Capture the cell that displays the provided text and extract its [X, Y] central coordinate. 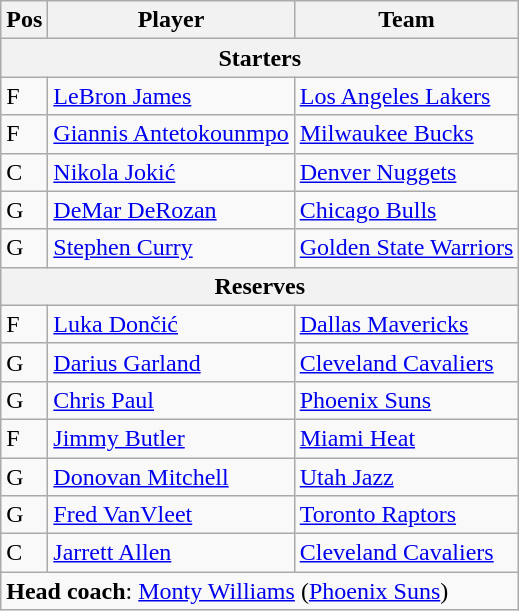
Nikola Jokić [171, 172]
LeBron James [171, 96]
Starters [260, 58]
Reserves [260, 286]
Los Angeles Lakers [406, 96]
Pos [24, 20]
Chicago Bulls [406, 210]
Fred VanVleet [171, 515]
Golden State Warriors [406, 248]
Milwaukee Bucks [406, 134]
Head coach: Monty Williams (Phoenix Suns) [260, 591]
DeMar DeRozan [171, 210]
Darius Garland [171, 362]
Giannis Antetokounmpo [171, 134]
Donovan Mitchell [171, 477]
Luka Dončić [171, 324]
Stephen Curry [171, 248]
Team [406, 20]
Toronto Raptors [406, 515]
Dallas Mavericks [406, 324]
Jarrett Allen [171, 553]
Utah Jazz [406, 477]
Denver Nuggets [406, 172]
Chris Paul [171, 400]
Miami Heat [406, 438]
Jimmy Butler [171, 438]
Phoenix Suns [406, 400]
Player [171, 20]
